Search for the cell housing the specified text and yield its [X, Y] center coordinate. 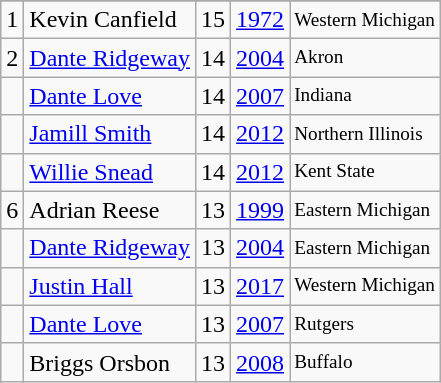
Northern Illinois [365, 134]
Adrian Reese [110, 210]
Buffalo [365, 362]
1972 [260, 20]
1 [12, 20]
6 [12, 210]
Indiana [365, 96]
Willie Snead [110, 172]
15 [212, 20]
Briggs Orsbon [110, 362]
2017 [260, 286]
Kent State [365, 172]
1999 [260, 210]
Kevin Canfield [110, 20]
Rutgers [365, 324]
Justin Hall [110, 286]
2008 [260, 362]
Akron [365, 58]
Jamill Smith [110, 134]
2 [12, 58]
